Output the (X, Y) coordinate of the center of the cell containing the given text.  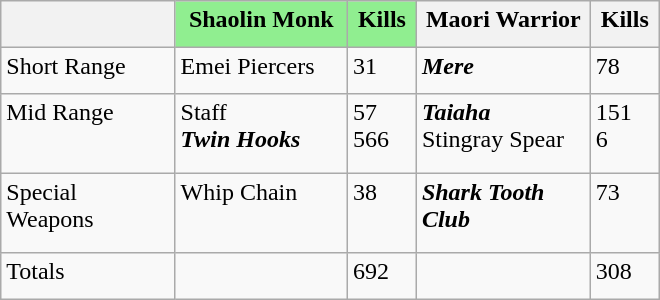
Totals (88, 276)
73 (624, 212)
Emei Piercers (261, 70)
Shark Tooth Club (503, 212)
Maori Warrior (503, 24)
Short Range (88, 70)
Mid Range (88, 134)
31 (382, 70)
692 (382, 276)
78 (624, 70)
57566 (382, 134)
Shaolin Monk (261, 24)
38 (382, 212)
StaffTwin Hooks (261, 134)
TaiahaStingray Spear (503, 134)
1516 (624, 134)
Special Weapons (88, 212)
308 (624, 276)
Whip Chain (261, 212)
Mere (503, 70)
